From the cell containing the given text, extract its center point as (x, y) coordinate. 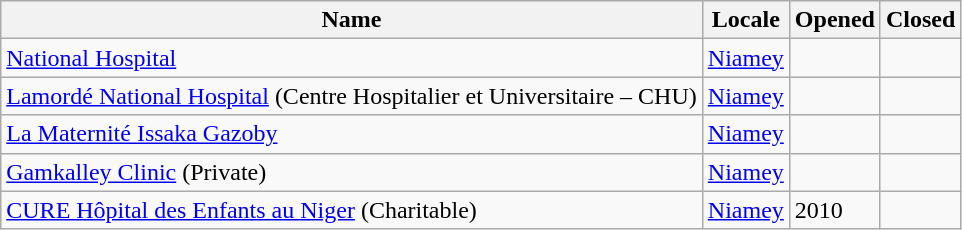
National Hospital (352, 58)
Opened (834, 20)
Locale (746, 20)
Gamkalley Clinic (Private) (352, 172)
Name (352, 20)
Lamordé National Hospital (Centre Hospitalier et Universitaire – CHU) (352, 96)
La Maternité Issaka Gazoby (352, 134)
CURE Hôpital des Enfants au Niger (Charitable) (352, 210)
Closed (920, 20)
2010 (834, 210)
